Provide the (X, Y) coordinate of the cell's center where the given text is located.  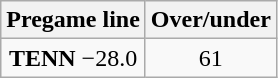
61 (210, 58)
Pregame line (74, 20)
TENN −28.0 (74, 58)
Over/under (210, 20)
